Return [x, y] of the center of cell containing provided text 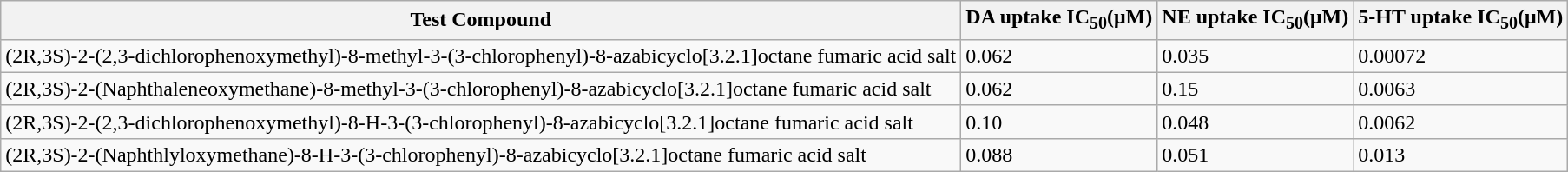
0.013 [1460, 155]
0.035 [1255, 56]
0.10 [1059, 122]
0.0062 [1460, 122]
0.088 [1059, 155]
DA uptake IC50(μM) [1059, 20]
5-HT uptake IC50(μM) [1460, 20]
0.00072 [1460, 56]
(2R,3S)-2-(2,3-dichlorophenoxymethyl)-8-methyl-3-(3-chlorophenyl)-8-azabicyclo[3.2.1]octane fumaric acid salt [481, 56]
(2R,3S)-2-(Naphthlyloxymethane)-8-H-3-(3-chlorophenyl)-8-azabicyclo[3.2.1]octane fumaric acid salt [481, 155]
0.15 [1255, 89]
NE uptake IC50(μM) [1255, 20]
(2R,3S)-2-(Naphthaleneoxymethane)-8-methyl-3-(3-chlorophenyl)-8-azabicyclo[3.2.1]octane fumaric acid salt [481, 89]
Test Compound [481, 20]
0.048 [1255, 122]
0.051 [1255, 155]
(2R,3S)-2-(2,3-dichlorophenoxymethyl)-8-H-3-(3-chlorophenyl)-8-azabicyclo[3.2.1]octane fumaric acid salt [481, 122]
0.0063 [1460, 89]
